Scan for the cell matching the given text and deliver its [x, y] coordinate at center. 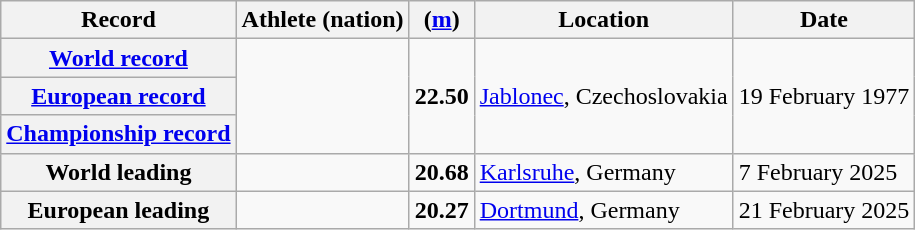
Location [604, 20]
(m) [442, 20]
20.68 [442, 172]
Date [824, 20]
Athlete (nation) [322, 20]
World record [118, 58]
Karlsruhe, Germany [604, 172]
European leading [118, 210]
Championship record [118, 134]
21 February 2025 [824, 210]
World leading [118, 172]
Jablonec, Czechoslovakia [604, 96]
Record [118, 20]
European record [118, 96]
20.27 [442, 210]
19 February 1977 [824, 96]
22.50 [442, 96]
Dortmund, Germany [604, 210]
7 February 2025 [824, 172]
